Find where the given text appears and provide that cell's center as (X, Y) coordinate. 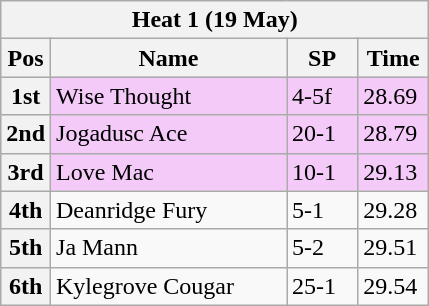
4th (26, 210)
29.54 (394, 286)
29.28 (394, 210)
5-1 (322, 210)
28.79 (394, 134)
29.13 (394, 172)
4-5f (322, 96)
6th (26, 286)
25-1 (322, 286)
Ja Mann (169, 248)
1st (26, 96)
5th (26, 248)
2nd (26, 134)
Time (394, 58)
Pos (26, 58)
5-2 (322, 248)
Name (169, 58)
20-1 (322, 134)
28.69 (394, 96)
Wise Thought (169, 96)
Jogadusc Ace (169, 134)
SP (322, 58)
3rd (26, 172)
Heat 1 (19 May) (215, 20)
29.51 (394, 248)
Love Mac (169, 172)
10-1 (322, 172)
Kylegrove Cougar (169, 286)
Deanridge Fury (169, 210)
